Provide the (X, Y) coordinate of the cell's center where the given text is located.  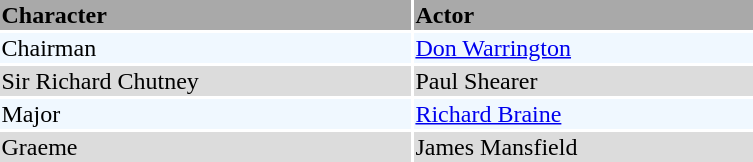
Character (206, 15)
Major (206, 114)
Graeme (206, 147)
Paul Shearer (583, 81)
Don Warrington (583, 48)
Chairman (206, 48)
James Mansfield (583, 147)
Richard Braine (583, 114)
Actor (583, 15)
Sir Richard Chutney (206, 81)
